Identify which cell holds the provided text, then report its [x, y] central coordinate. 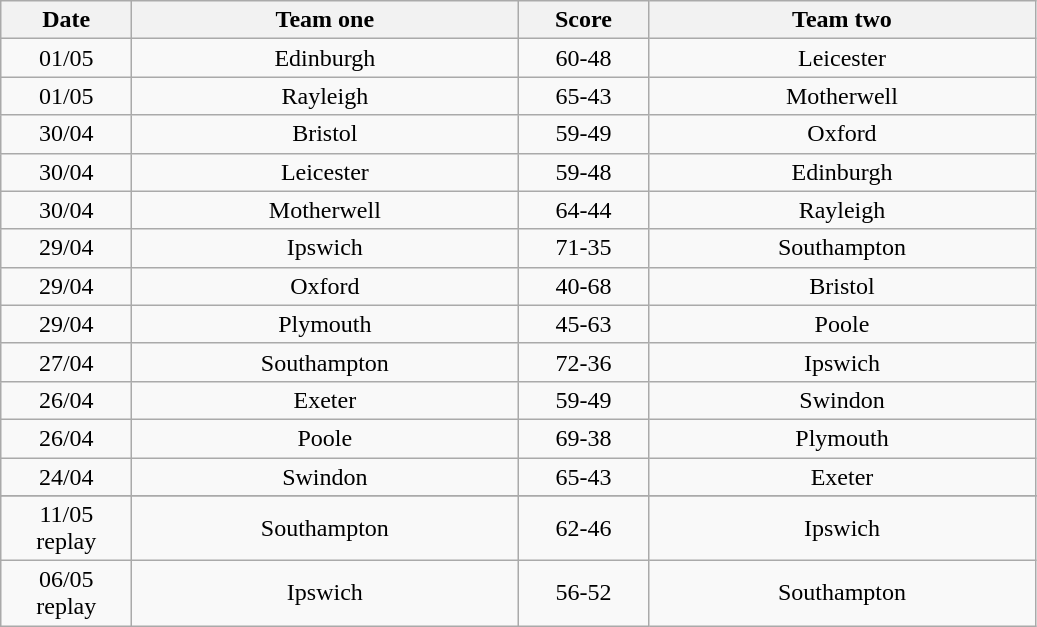
11/05replay [66, 528]
27/04 [66, 362]
Team two [842, 20]
60-48 [584, 58]
72-36 [584, 362]
Score [584, 20]
06/05replay [66, 594]
56-52 [584, 594]
45-63 [584, 324]
Team one [325, 20]
62-46 [584, 528]
40-68 [584, 286]
69-38 [584, 438]
Date [66, 20]
59-48 [584, 172]
64-44 [584, 210]
24/04 [66, 477]
71-35 [584, 248]
